Detect which cell encompasses the target text, then output its [x, y] center coordinate. 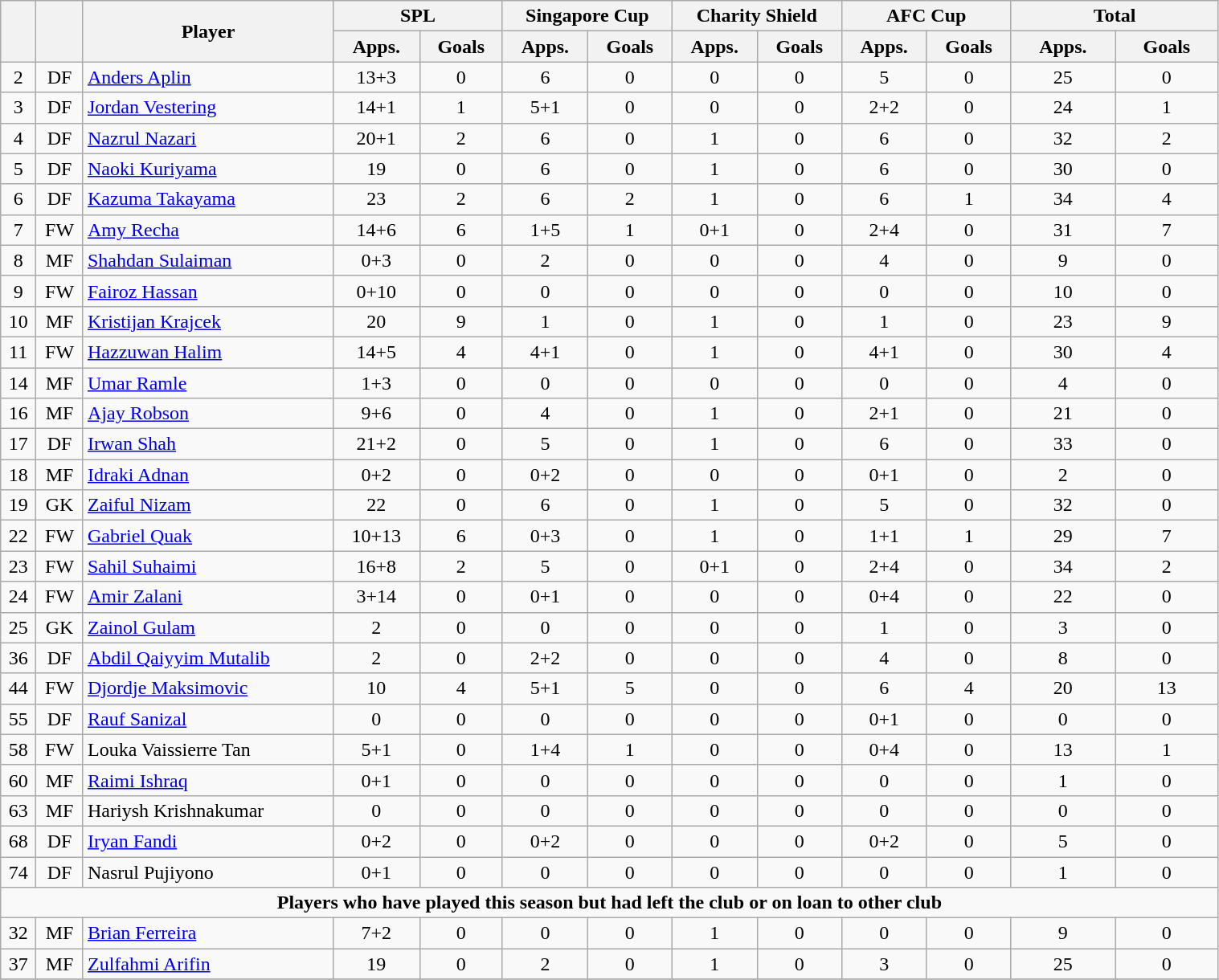
Umar Ramle [207, 383]
60 [18, 780]
Kristijan Krajcek [207, 321]
55 [18, 719]
Nazrul Nazari [207, 138]
37 [18, 964]
Iryan Fandi [207, 841]
Amy Recha [207, 230]
Anders Aplin [207, 77]
Zulfahmi Arifin [207, 964]
10+13 [377, 536]
7+2 [377, 933]
11 [18, 352]
1+5 [545, 230]
Louka Vaissierre Tan [207, 749]
13+3 [377, 77]
SPL [418, 16]
17 [18, 444]
Djordje Maksimovic [207, 688]
44 [18, 688]
29 [1063, 536]
14 [18, 383]
Jordan Vestering [207, 108]
14+5 [377, 352]
Players who have played this season but had left the club or on loan to other club [609, 903]
21 [1063, 414]
Irwan Shah [207, 444]
18 [18, 475]
63 [18, 811]
9+6 [377, 414]
33 [1063, 444]
Zainol Gulam [207, 627]
21+2 [377, 444]
Fairoz Hassan [207, 291]
16+8 [377, 566]
Idraki Adnan [207, 475]
AFC Cup [926, 16]
Kazuma Takayama [207, 199]
Rauf Sanizal [207, 719]
Brian Ferreira [207, 933]
14+6 [377, 230]
Ajay Robson [207, 414]
Singapore Cup [587, 16]
1+3 [377, 383]
Shahdan Sulaiman [207, 260]
Player [207, 31]
74 [18, 872]
Zaiful Nizam [207, 505]
68 [18, 841]
1+1 [884, 536]
58 [18, 749]
1+4 [545, 749]
Total [1115, 16]
Hariysh Krishnakumar [207, 811]
Hazzuwan Halim [207, 352]
20+1 [377, 138]
2+1 [884, 414]
Nasrul Pujiyono [207, 872]
14+1 [377, 108]
Abdil Qaiyyim Mutalib [207, 658]
Gabriel Quak [207, 536]
Sahil Suhaimi [207, 566]
0+10 [377, 291]
Amir Zalani [207, 597]
36 [18, 658]
Raimi Ishraq [207, 780]
31 [1063, 230]
Naoki Kuriyama [207, 169]
3+14 [377, 597]
Charity Shield [757, 16]
16 [18, 414]
